Find where the given text appears and provide that cell's center as (X, Y) coordinate. 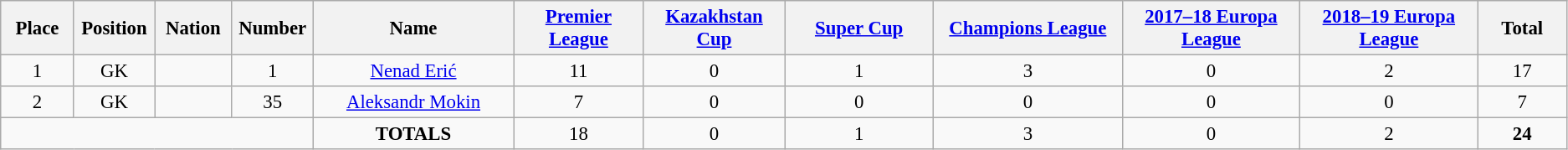
Premier League (579, 28)
2018–19 Europa League (1389, 28)
Number (273, 28)
Total (1522, 28)
11 (579, 71)
Aleksandr Mokin (413, 102)
Place (37, 28)
TOTALS (413, 134)
Nation (193, 28)
17 (1522, 71)
18 (579, 134)
Super Cup (859, 28)
Champions League (1028, 28)
2017–18 Europa League (1211, 28)
24 (1522, 134)
35 (273, 102)
Kazakhstan Cup (715, 28)
Name (413, 28)
Position (114, 28)
Nenad Erić (413, 71)
